Search for the cell housing the specified text and yield its [X, Y] center coordinate. 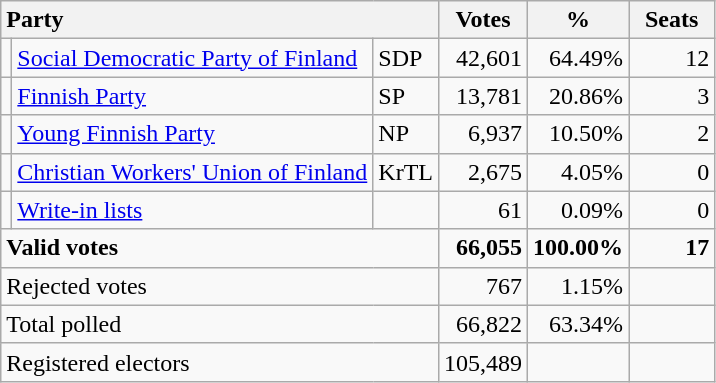
Christian Workers' Union of Finland [192, 172]
767 [484, 286]
Seats [672, 20]
100.00% [578, 248]
64.49% [578, 58]
20.86% [578, 96]
Social Democratic Party of Finland [192, 58]
10.50% [578, 134]
3 [672, 96]
17 [672, 248]
Valid votes [220, 248]
105,489 [484, 362]
6,937 [484, 134]
2,675 [484, 172]
Finnish Party [192, 96]
SDP [406, 58]
Young Finnish Party [192, 134]
1.15% [578, 286]
Votes [484, 20]
2 [672, 134]
42,601 [484, 58]
0.09% [578, 210]
Total polled [220, 324]
Party [220, 20]
Write-in lists [192, 210]
Registered electors [220, 362]
61 [484, 210]
4.05% [578, 172]
% [578, 20]
13,781 [484, 96]
63.34% [578, 324]
66,822 [484, 324]
NP [406, 134]
KrTL [406, 172]
SP [406, 96]
66,055 [484, 248]
12 [672, 58]
Rejected votes [220, 286]
